Determine the (X, Y) coordinate at the center of the cell enclosing the given text.  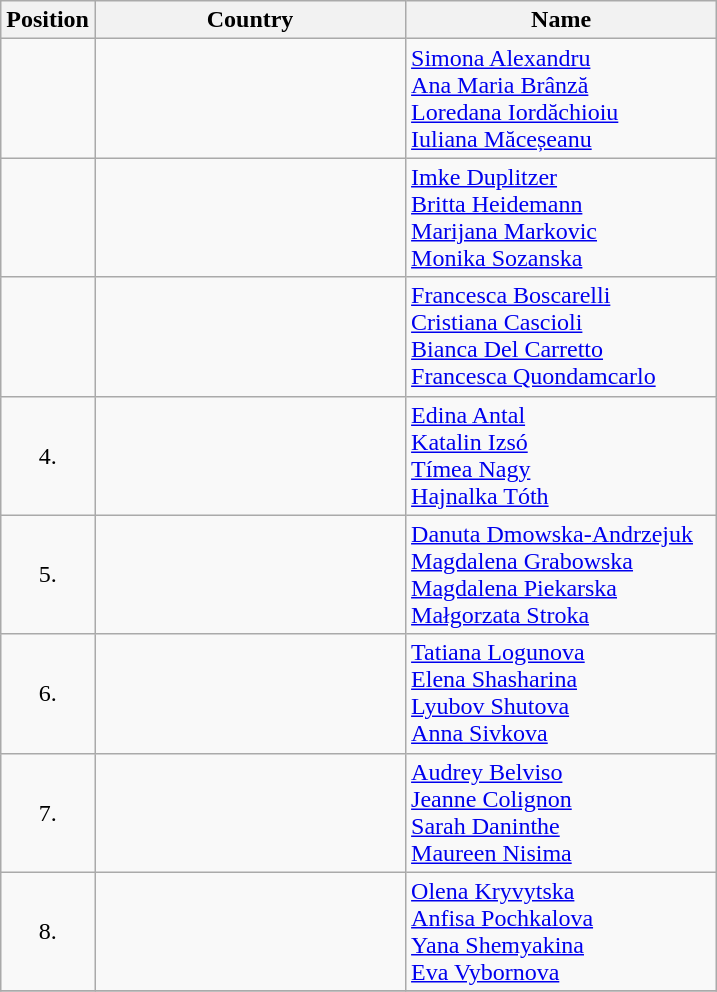
Name (562, 20)
Edina AntalKatalin IzsóTímea NagyHajnalka Tóth (562, 456)
Tatiana LogunovaElena ShasharinaLyubov ShutovaAnna Sivkova (562, 694)
Country (250, 20)
Danuta Dmowska-AndrzejukMagdalena GrabowskaMagdalena PiekarskaMałgorzata Stroka (562, 574)
5. (48, 574)
Olena KryvytskaAnfisa PochkalovaYana ShemyakinaEva Vybornova (562, 932)
4. (48, 456)
Francesca BoscarelliCristiana CascioliBianca Del CarrettoFrancesca Quondamcarlo (562, 336)
Simona AlexandruAna Maria BrânzăLoredana IordăchioiuIuliana Măceșeanu (562, 98)
Audrey BelvisoJeanne ColignonSarah DanintheMaureen Nisima (562, 812)
7. (48, 812)
Position (48, 20)
Imke DuplitzerBritta HeidemannMarijana MarkovicMonika Sozanska (562, 218)
6. (48, 694)
8. (48, 932)
